Output the (x, y) coordinate of the center of the cell containing the given text.  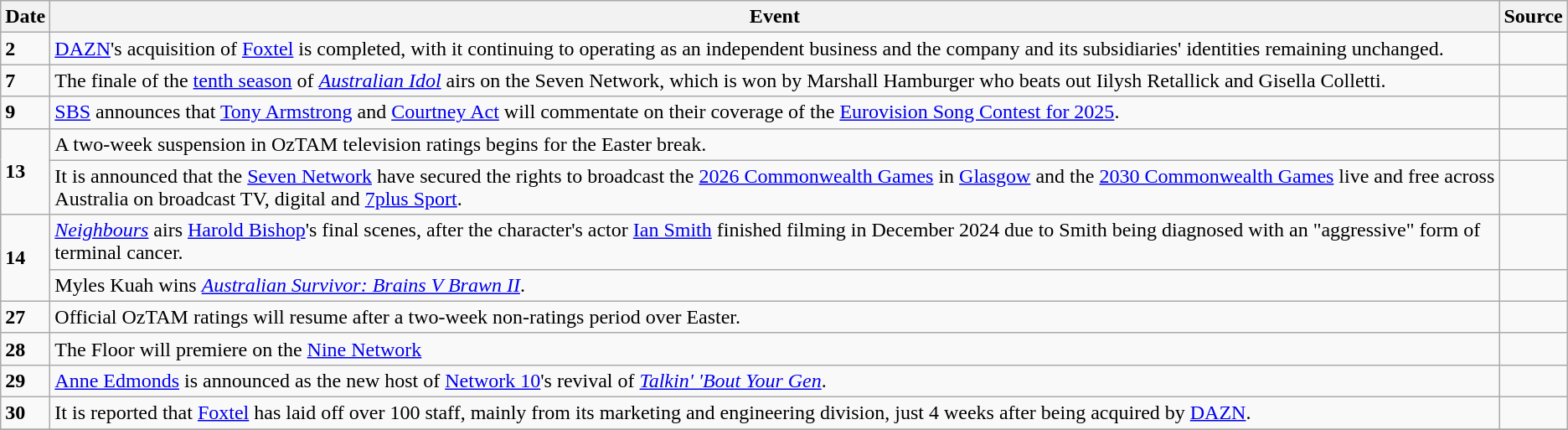
27 (25, 317)
SBS announces that Tony Armstrong and Courtney Act will commentate on their coverage of the Eurovision Song Contest for 2025. (775, 112)
Myles Kuah wins Australian Survivor: Brains V Brawn II. (775, 285)
Official OzTAM ratings will resume after a two-week non-ratings period over Easter. (775, 317)
The Floor will premiere on the Nine Network (775, 349)
7 (25, 80)
A two-week suspension in OzTAM television ratings begins for the Easter break. (775, 144)
13 (25, 171)
Source (1533, 17)
2 (25, 49)
29 (25, 381)
Event (775, 17)
Date (25, 17)
28 (25, 349)
9 (25, 112)
14 (25, 258)
30 (25, 412)
Anne Edmonds is announced as the new host of Network 10's revival of Talkin' 'Bout Your Gen. (775, 381)
